Identify which cell holds the provided text, then report its (X, Y) central coordinate. 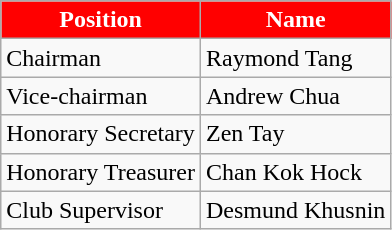
Name (295, 20)
Desmund Khusnin (295, 210)
Honorary Treasurer (101, 172)
Andrew Chua (295, 96)
Vice-chairman (101, 96)
Honorary Secretary (101, 134)
Club Supervisor (101, 210)
Raymond Tang (295, 58)
Chan Kok Hock (295, 172)
Zen Tay (295, 134)
Chairman (101, 58)
Position (101, 20)
